Pinpoint the cell where the given text exists, returning its (X, Y) midpoint coordinate. 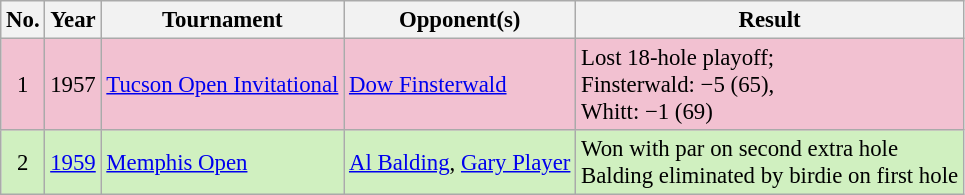
Lost 18-hole playoff;Finsterwald: −5 (65),Whitt: −1 (69) (770, 85)
Memphis Open (222, 162)
Opponent(s) (460, 20)
2 (23, 162)
Result (770, 20)
Al Balding, Gary Player (460, 162)
1959 (73, 162)
1957 (73, 85)
Tucson Open Invitational (222, 85)
No. (23, 20)
Dow Finsterwald (460, 85)
Won with par on second extra holeBalding eliminated by birdie on first hole (770, 162)
Year (73, 20)
1 (23, 85)
Tournament (222, 20)
